Return the [X, Y] coordinate for the center point of the cell that contains the specified text.  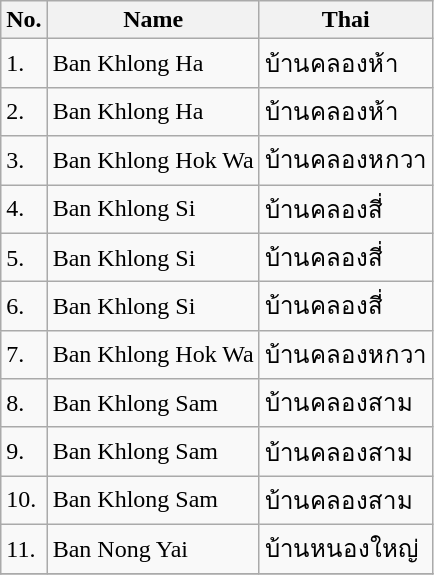
9. [24, 452]
6. [24, 306]
8. [24, 404]
3. [24, 160]
Ban Nong Yai [153, 548]
2. [24, 112]
7. [24, 354]
บ้านหนองใหญ่ [346, 548]
Name [153, 20]
4. [24, 208]
5. [24, 258]
Thai [346, 20]
1. [24, 64]
No. [24, 20]
10. [24, 500]
11. [24, 548]
